Extract the [x, y] coordinate from the center of the cell holding the provided text.  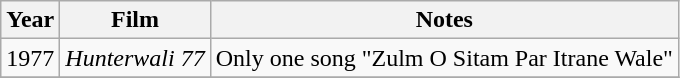
1977 [30, 58]
Notes [444, 20]
Hunterwali 77 [135, 58]
Film [135, 20]
Year [30, 20]
Only one song "Zulm O Sitam Par Itrane Wale" [444, 58]
